Extract the (x, y) coordinate from the center of the cell holding the provided text.  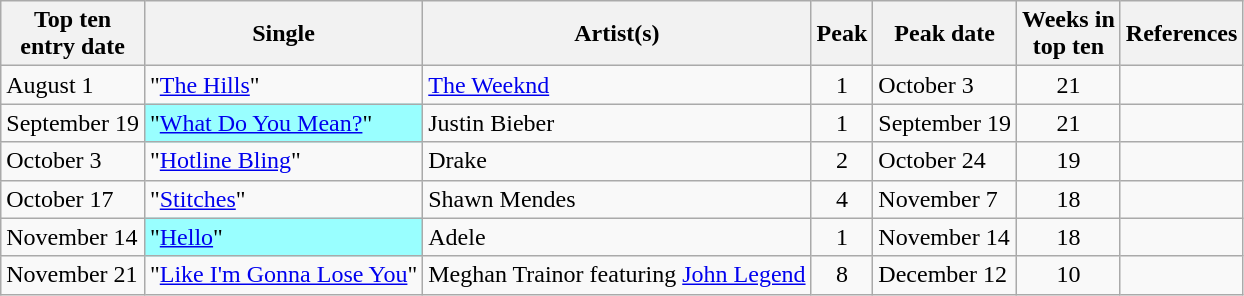
References (1182, 34)
August 1 (73, 85)
"Hello" (283, 237)
December 12 (945, 275)
Adele (617, 237)
November 21 (73, 275)
19 (1069, 161)
The Weeknd (617, 85)
4 (842, 199)
10 (1069, 275)
Meghan Trainor featuring John Legend (617, 275)
Single (283, 34)
Top tenentry date (73, 34)
2 (842, 161)
Artist(s) (617, 34)
Shawn Mendes (617, 199)
Peak (842, 34)
8 (842, 275)
Peak date (945, 34)
"Stitches" (283, 199)
Drake (617, 161)
"What Do You Mean?" (283, 123)
"Like I'm Gonna Lose You" (283, 275)
Weeks intop ten (1069, 34)
October 17 (73, 199)
November 7 (945, 199)
Justin Bieber (617, 123)
"The Hills" (283, 85)
October 24 (945, 161)
"Hotline Bling" (283, 161)
